Pinpoint the cell where the given text exists, returning its [x, y] midpoint coordinate. 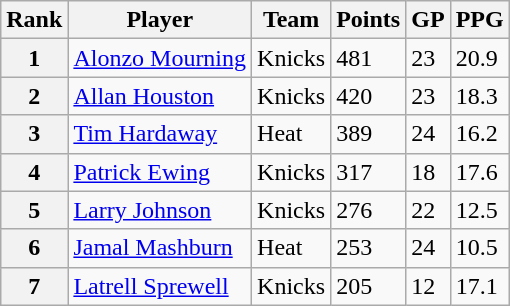
17.1 [480, 286]
12.5 [480, 210]
317 [368, 172]
389 [368, 134]
Team [292, 20]
4 [34, 172]
205 [368, 286]
20.9 [480, 58]
Larry Johnson [160, 210]
276 [368, 210]
481 [368, 58]
10.5 [480, 248]
Jamal Mashburn [160, 248]
16.2 [480, 134]
22 [428, 210]
Rank [34, 20]
17.6 [480, 172]
Latrell Sprewell [160, 286]
Alonzo Mourning [160, 58]
Patrick Ewing [160, 172]
Points [368, 20]
Tim Hardaway [160, 134]
253 [368, 248]
PPG [480, 20]
Allan Houston [160, 96]
7 [34, 286]
5 [34, 210]
1 [34, 58]
18 [428, 172]
GP [428, 20]
12 [428, 286]
2 [34, 96]
6 [34, 248]
Player [160, 20]
3 [34, 134]
18.3 [480, 96]
420 [368, 96]
